Find where the given text appears and provide that cell's center as (x, y) coordinate. 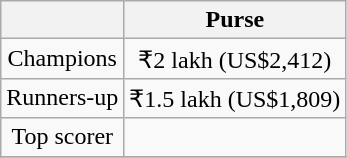
Champions (62, 59)
₹2 lakh (US$2,412) (235, 59)
₹1.5 lakh (US$1,809) (235, 98)
Purse (235, 20)
Runners-up (62, 98)
Top scorer (62, 137)
